Detect which cell encompasses the target text, then output its [X, Y] center coordinate. 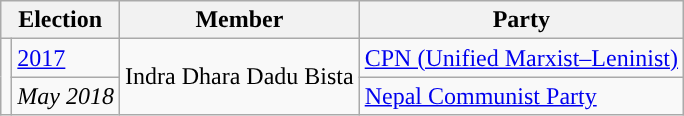
Election [60, 20]
Member [240, 20]
May 2018 [66, 96]
Party [521, 20]
2017 [66, 58]
Indra Dhara Dadu Bista [240, 77]
CPN (Unified Marxist–Leninist) [521, 58]
Nepal Communist Party [521, 96]
